Pinpoint the cell where the given text exists, returning its (X, Y) midpoint coordinate. 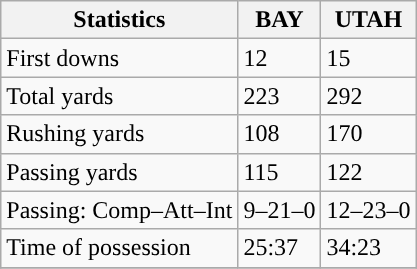
9–21–0 (280, 210)
Time of possession (120, 248)
Statistics (120, 20)
Passing: Comp–Att–Int (120, 210)
25:37 (280, 248)
BAY (280, 20)
170 (368, 134)
12–23–0 (368, 210)
108 (280, 134)
115 (280, 172)
First downs (120, 58)
223 (280, 96)
Rushing yards (120, 134)
UTAH (368, 20)
15 (368, 58)
Passing yards (120, 172)
12 (280, 58)
Total yards (120, 96)
122 (368, 172)
34:23 (368, 248)
292 (368, 96)
